Search for the cell housing the specified text and yield its [X, Y] center coordinate. 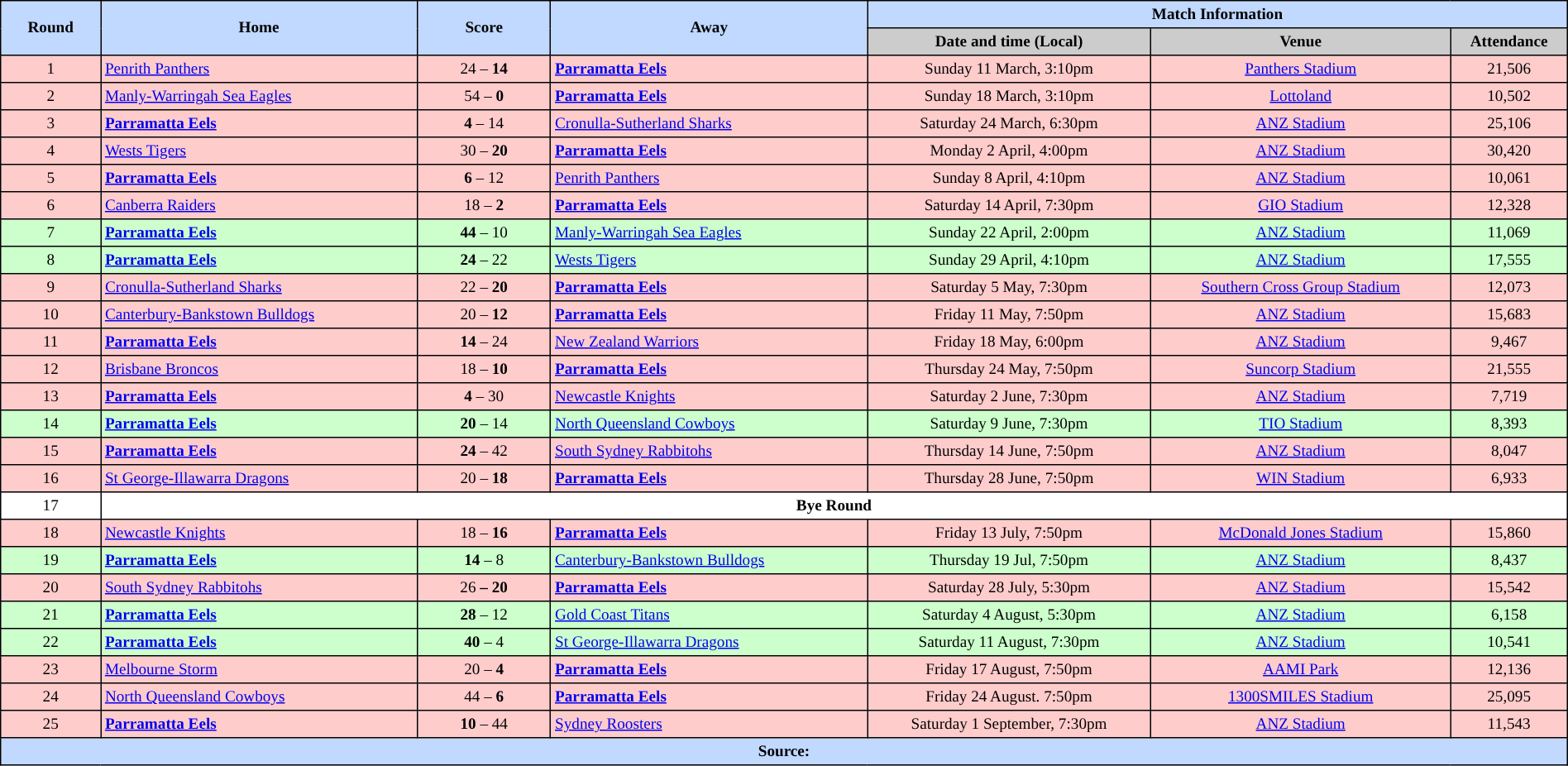
Saturday 4 August, 5:30pm [1009, 615]
Thursday 24 May, 7:50pm [1009, 369]
Lottoland [1300, 96]
20 – 14 [485, 424]
20 [51, 587]
11,543 [1508, 725]
Venue [1300, 41]
18 – 10 [485, 369]
Sunday 11 March, 3:10pm [1009, 69]
Away [710, 28]
6 [51, 205]
15 [51, 452]
Friday 11 May, 7:50pm [1009, 314]
19 [51, 561]
17 [51, 506]
8 [51, 260]
22 – 20 [485, 288]
Southern Cross Group Stadium [1300, 288]
15,860 [1508, 533]
20 – 4 [485, 670]
Monday 2 April, 4:00pm [1009, 151]
25,106 [1508, 124]
Saturday 14 April, 7:30pm [1009, 205]
8,393 [1508, 424]
5 [51, 179]
20 – 18 [485, 478]
Bye Round [834, 506]
Sydney Roosters [710, 725]
28 – 12 [485, 615]
17,555 [1508, 260]
23 [51, 670]
Panthers Stadium [1300, 69]
AAMI Park [1300, 670]
10 [51, 314]
WIN Stadium [1300, 478]
54 – 0 [485, 96]
4 [51, 151]
10,502 [1508, 96]
40 – 4 [485, 642]
Friday 13 July, 7:50pm [1009, 533]
10,061 [1508, 179]
Saturday 2 June, 7:30pm [1009, 397]
Sunday 22 April, 2:00pm [1009, 233]
12,073 [1508, 288]
Saturday 28 July, 5:30pm [1009, 587]
2 [51, 96]
44 – 6 [485, 697]
4 – 14 [485, 124]
30,420 [1508, 151]
6,933 [1508, 478]
9,467 [1508, 342]
18 [51, 533]
12 [51, 369]
6,158 [1508, 615]
16 [51, 478]
7 [51, 233]
13 [51, 397]
6 – 12 [485, 179]
14 – 8 [485, 561]
24 – 42 [485, 452]
21 [51, 615]
11,069 [1508, 233]
Brisbane Broncos [260, 369]
26 – 20 [485, 587]
TIO Stadium [1300, 424]
McDonald Jones Stadium [1300, 533]
Friday 24 August. 7:50pm [1009, 697]
44 – 10 [485, 233]
14 – 24 [485, 342]
Saturday 24 March, 6:30pm [1009, 124]
Saturday 11 August, 7:30pm [1009, 642]
20 – 12 [485, 314]
Gold Coast Titans [710, 615]
15,542 [1508, 587]
Home [260, 28]
12,136 [1508, 670]
Score [485, 28]
Source: [784, 751]
10,541 [1508, 642]
Thursday 14 June, 7:50pm [1009, 452]
Friday 17 August, 7:50pm [1009, 670]
Suncorp Stadium [1300, 369]
21,555 [1508, 369]
Date and time (Local) [1009, 41]
Melbourne Storm [260, 670]
New Zealand Warriors [710, 342]
Sunday 18 March, 3:10pm [1009, 96]
7,719 [1508, 397]
22 [51, 642]
11 [51, 342]
18 – 16 [485, 533]
GIO Stadium [1300, 205]
Attendance [1508, 41]
1 [51, 69]
Match Information [1217, 15]
24 [51, 697]
Round [51, 28]
4 – 30 [485, 397]
15,683 [1508, 314]
30 – 20 [485, 151]
3 [51, 124]
14 [51, 424]
25 [51, 725]
Sunday 29 April, 4:10pm [1009, 260]
Saturday 5 May, 7:30pm [1009, 288]
Canberra Raiders [260, 205]
12,328 [1508, 205]
8,437 [1508, 561]
8,047 [1508, 452]
10 – 44 [485, 725]
Thursday 28 June, 7:50pm [1009, 478]
24 – 14 [485, 69]
Saturday 1 September, 7:30pm [1009, 725]
9 [51, 288]
21,506 [1508, 69]
25,095 [1508, 697]
Friday 18 May, 6:00pm [1009, 342]
1300SMILES Stadium [1300, 697]
24 – 22 [485, 260]
Saturday 9 June, 7:30pm [1009, 424]
18 – 2 [485, 205]
Thursday 19 Jul, 7:50pm [1009, 561]
Sunday 8 April, 4:10pm [1009, 179]
